From the cell containing the given text, extract its center point as [x, y] coordinate. 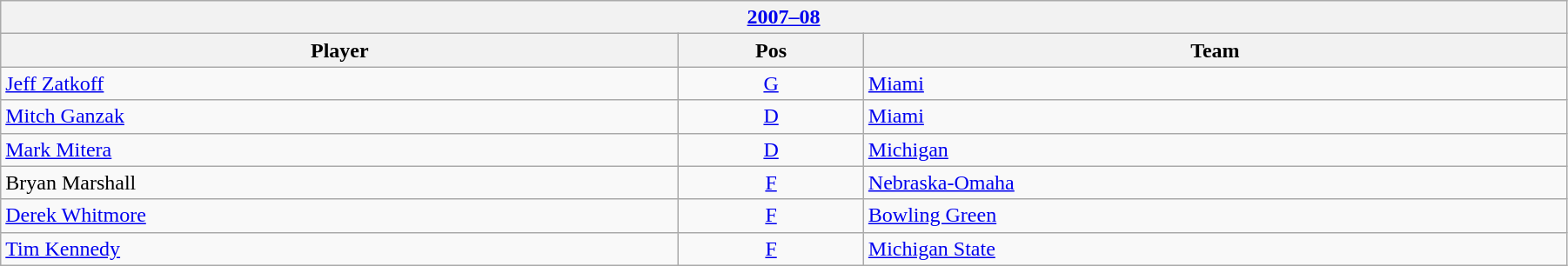
Team [1215, 50]
Pos [771, 50]
Bryan Marshall [339, 183]
Mitch Ganzak [339, 116]
Mark Mitera [339, 150]
Bowling Green [1215, 216]
Derek Whitmore [339, 216]
2007–08 [784, 17]
Player [339, 50]
Jeff Zatkoff [339, 83]
Michigan [1215, 150]
Michigan State [1215, 249]
Tim Kennedy [339, 249]
Nebraska-Omaha [1215, 183]
G [771, 83]
